Pinpoint the cell where the given text exists, returning its (X, Y) midpoint coordinate. 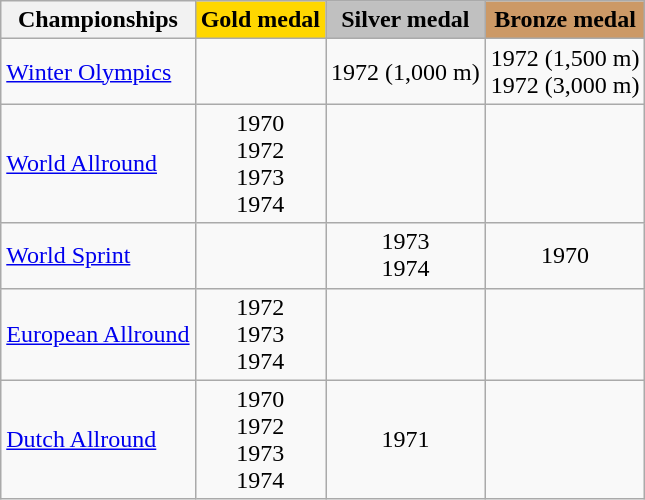
1971 (406, 440)
1972 (1,000 m) (406, 72)
1970 (565, 256)
1972 1973 1974 (260, 334)
Winter Olympics (98, 72)
Championships (98, 20)
1972 (1,500 m) 1972 (3,000 m) (565, 72)
Silver medal (406, 20)
World Allround (98, 164)
Bronze medal (565, 20)
World Sprint (98, 256)
European Allround (98, 334)
1973 1974 (406, 256)
Gold medal (260, 20)
Dutch Allround (98, 440)
